Scan for the cell matching the given text and deliver its [X, Y] coordinate at center. 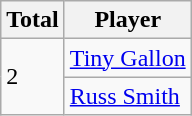
Player [128, 20]
Total [33, 20]
Tiny Gallon [128, 58]
Russ Smith [128, 96]
2 [33, 77]
